Pinpoint the cell where the given text exists, returning its [x, y] midpoint coordinate. 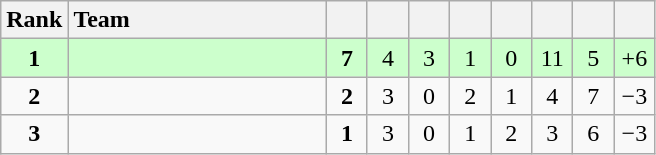
Rank [34, 20]
11 [552, 58]
5 [594, 58]
6 [594, 134]
+6 [634, 58]
Team [198, 20]
